Pinpoint the cell where the given text exists, returning its [x, y] midpoint coordinate. 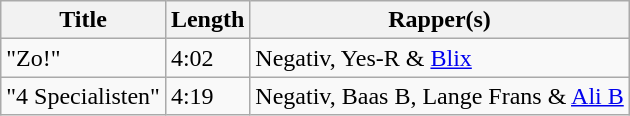
4:02 [207, 58]
Negativ, Yes-R & Blix [440, 58]
4:19 [207, 96]
Title [84, 20]
"Zo!" [84, 58]
Negativ, Baas B, Lange Frans & Ali B [440, 96]
"4 Specialisten" [84, 96]
Length [207, 20]
Rapper(s) [440, 20]
